Locate the cell with the specified text and output its (x, y) center coordinate. 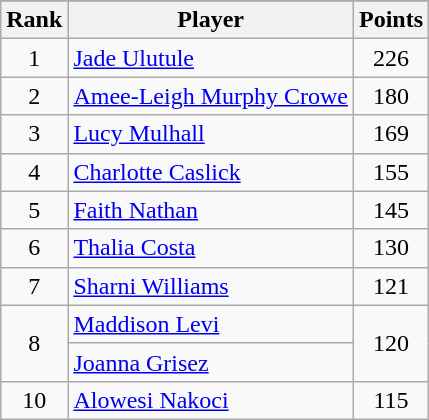
Charlotte Caslick (211, 172)
Alowesi Nakoci (211, 400)
169 (392, 134)
Sharni Williams (211, 286)
180 (392, 96)
Jade Ulutule (211, 58)
5 (34, 210)
7 (34, 286)
121 (392, 286)
4 (34, 172)
Lucy Mulhall (211, 134)
Points (392, 20)
Faith Nathan (211, 210)
Rank (34, 20)
Maddison Levi (211, 324)
2 (34, 96)
155 (392, 172)
6 (34, 248)
Player (211, 20)
Joanna Grisez (211, 362)
Amee-Leigh Murphy Crowe (211, 96)
115 (392, 400)
226 (392, 58)
3 (34, 134)
8 (34, 343)
10 (34, 400)
Thalia Costa (211, 248)
130 (392, 248)
1 (34, 58)
145 (392, 210)
120 (392, 343)
